Detect which cell encompasses the target text, then output its (X, Y) center coordinate. 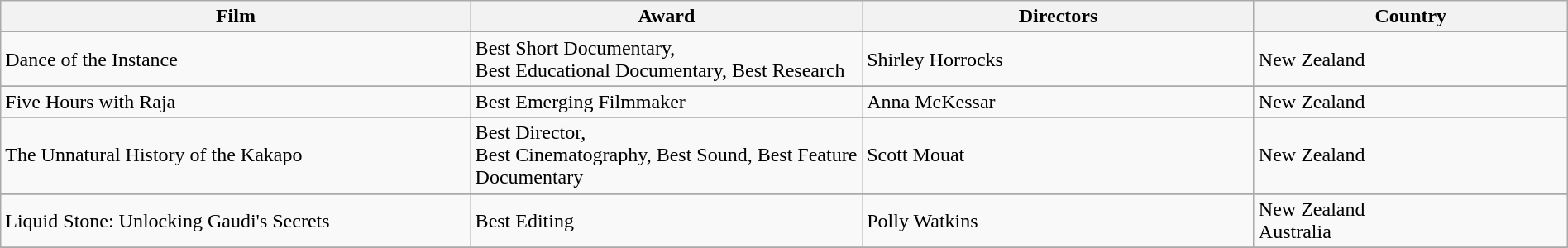
Anna McKessar (1059, 102)
New Zealand Australia (1411, 220)
Best Short Documentary,Best Educational Documentary, Best Research (667, 60)
Polly Watkins (1059, 220)
Award (667, 17)
Shirley Horrocks (1059, 60)
Best Director,Best Cinematography, Best Sound, Best Feature Documentary (667, 155)
The Unnatural History of the Kakapo (236, 155)
Best Editing (667, 220)
Film (236, 17)
Country (1411, 17)
Best Emerging Filmmaker (667, 102)
Liquid Stone: Unlocking Gaudi's Secrets (236, 220)
Directors (1059, 17)
Five Hours with Raja (236, 102)
Scott Mouat (1059, 155)
Dance of the Instance (236, 60)
